Determine the [X, Y] coordinate at the center of the cell enclosing the given text.  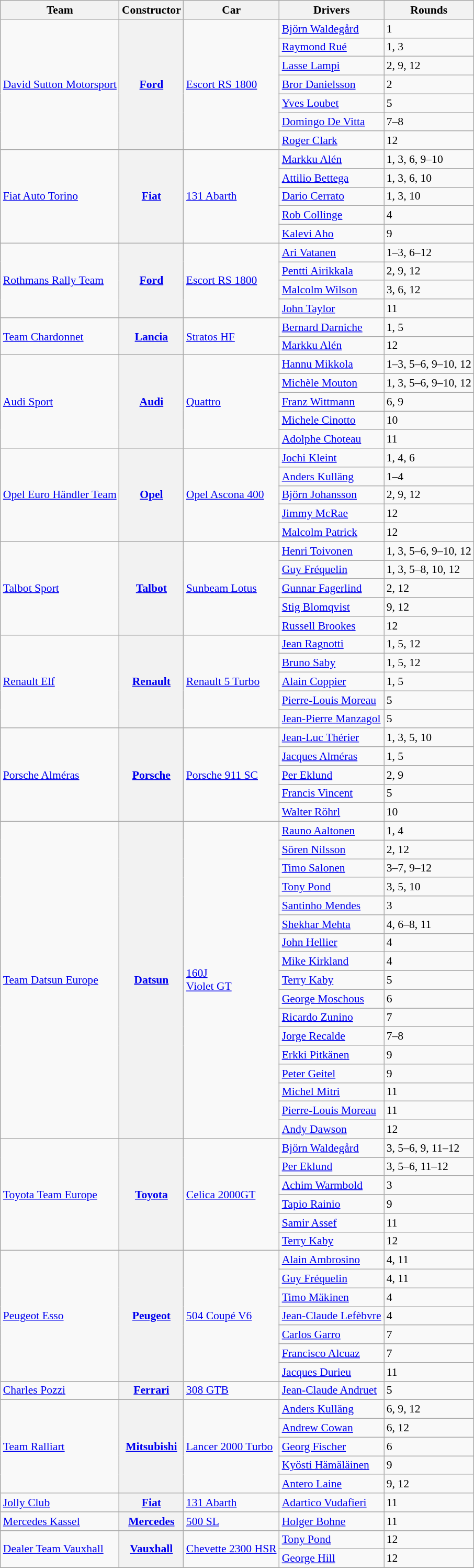
Hannu Mikkola [332, 365]
Gunnar Fagerlind [332, 589]
Renault 5 Turbo [231, 681]
Sunbeam Lotus [231, 588]
Francis Vincent [332, 793]
Malcolm Wilson [332, 290]
Kalevi Aho [332, 234]
Porsche [152, 775]
1, 4, 6 [429, 458]
Bruno Saby [332, 663]
Andrew Cowan [332, 1428]
Vauxhall [152, 1549]
1, 3, 5, 10 [429, 738]
Roger Clark [332, 141]
Mercedes Kassel [60, 1521]
3, 5–6, 9, 11–12 [429, 1148]
Domingo De Vitta [332, 122]
3, 6, 12 [429, 290]
Attilio Bettega [332, 178]
Bror Danielsson [332, 85]
160JViolet GT [231, 980]
Dealer Team Vauxhall [60, 1549]
Audi [152, 402]
1–4 [429, 477]
1, 3, 6, 9–10 [429, 159]
Carlos Garro [332, 1335]
Alain Coppier [332, 682]
Antero Laine [332, 1484]
Michèle Mouton [332, 383]
Porsche 911 SC [231, 775]
Opel [152, 495]
1–3, 5–6, 9–10, 12 [429, 365]
Jolly Club [60, 1503]
Georg Fischer [332, 1446]
Santinho Mendes [332, 906]
Adolphe Choteau [332, 439]
Henri Toivonen [332, 551]
Mercedes [152, 1521]
Lancer 2000 Turbo [231, 1446]
1, 3, 5–8, 10, 12 [429, 570]
Mitsubishi [152, 1446]
Rounds [429, 10]
Car [231, 10]
Renault Elf [60, 681]
1, 3, 10 [429, 196]
Peugeot [152, 1316]
Team Datsun Europe [60, 980]
6, 9 [429, 402]
Jacques Alméras [332, 756]
Bernard Darniche [332, 327]
Rothmans Rally Team [60, 280]
Malcolm Patrick [332, 533]
Peugeot Esso [60, 1316]
Audi Sport [60, 402]
4, 6–8, 11 [429, 924]
Jean-Claude Lefèbvre [332, 1316]
Stratos HF [231, 336]
Jean-Claude Andruet [332, 1390]
Michele Cinotto [332, 421]
Renault [152, 681]
Opel Euro Händler Team [60, 495]
Datsun [152, 980]
Team Ralliart [60, 1446]
Talbot Sport [60, 588]
Opel Ascona 400 [231, 495]
Francisco Alcuaz [332, 1353]
Shekhar Mehta [332, 924]
Erkki Pitkänen [332, 1055]
Toyota Team Europe [60, 1195]
Sören Nilsson [332, 849]
Andy Dawson [332, 1130]
6, 9, 12 [429, 1409]
Drivers [332, 10]
Quattro [231, 402]
Kyösti Hämäläinen [332, 1465]
1, 3 [429, 47]
Jean Ragnotti [332, 644]
3, 5–6, 11–12 [429, 1167]
John Hellier [332, 943]
Lasse Lampi [332, 66]
Björn Johansson [332, 495]
Dario Cerrato [332, 196]
Tapio Rainio [332, 1204]
Charles Pozzi [60, 1390]
Ricardo Zunino [332, 1018]
Stig Blomqvist [332, 607]
504 Coupé V6 [231, 1316]
2, 9 [429, 775]
Walter Röhrl [332, 812]
Team Chardonnet [60, 336]
Samir Assef [332, 1223]
500 SL [231, 1521]
Lancia [152, 336]
Alain Ambrosino [332, 1260]
2 [429, 85]
Jacques Durieu [332, 1372]
Mike Kirkland [332, 962]
3–7, 9–12 [429, 868]
1 [429, 29]
Raymond Rué [332, 47]
George Hill [332, 1559]
Adartico Vudafieri [332, 1503]
Celica 2000GT [231, 1195]
Constructor [152, 10]
Russell Brookes [332, 626]
308 GTB [231, 1390]
Timo Salonen [332, 868]
Talbot [152, 588]
Holger Bohne [332, 1521]
Timo Mäkinen [332, 1297]
Rob Collinge [332, 215]
John Taylor [332, 308]
Jorge Recalde [332, 1036]
David Sutton Motorsport [60, 85]
6, 12 [429, 1428]
George Moschous [332, 999]
Jean-Luc Thérier [332, 738]
Rauno Aaltonen [332, 831]
Fiat Auto Torino [60, 196]
Pentti Airikkala [332, 271]
Team [60, 10]
Franz Wittmann [332, 402]
3, 5, 10 [429, 887]
Ari Vatanen [332, 252]
Porsche Alméras [60, 775]
Yves Loubet [332, 103]
Ferrari [152, 1390]
1, 3, 6, 10 [429, 178]
Achim Warmbold [332, 1186]
Jimmy McRae [332, 514]
Michel Mitri [332, 1092]
Toyota [152, 1195]
Peter Geitel [332, 1074]
Chevette 2300 HSR [231, 1549]
Jochi Kleint [332, 458]
1, 4 [429, 831]
1–3, 6–12 [429, 252]
Jean-Pierre Manzagol [332, 719]
